Capture the cell that displays the provided text and extract its [x, y] central coordinate. 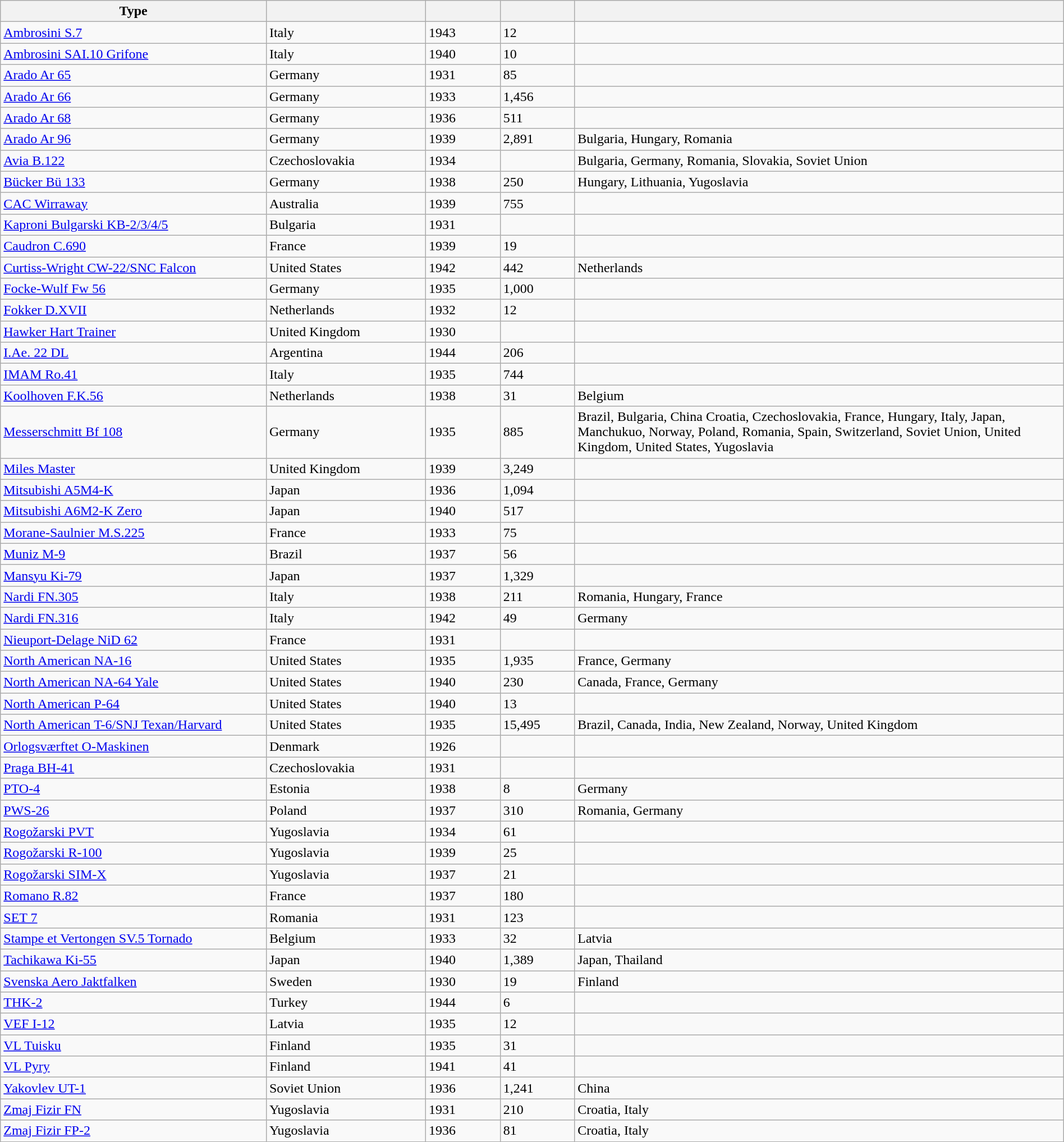
CAC Wirraway [134, 203]
Bulgaria [346, 224]
North American P-64 [134, 704]
I.Ae. 22 DL [134, 353]
744 [538, 374]
IMAM Ro.41 [134, 374]
France, Germany [819, 661]
61 [538, 832]
North American NA-64 Yale [134, 682]
1926 [464, 746]
Nieuport-Delage NiD 62 [134, 639]
Estonia [346, 789]
PTO-4 [134, 789]
Nardi FN.316 [134, 618]
15,495 [538, 725]
Bulgaria, Germany, Romania, Slovakia, Soviet Union [819, 160]
442 [538, 268]
75 [538, 533]
517 [538, 511]
Zmaj Fizir FP-2 [134, 1131]
Denmark [346, 746]
Bulgaria, Hungary, Romania [819, 139]
Orlogsværftet O-Maskinen [134, 746]
Svenska Aero Jaktfalken [134, 982]
Australia [346, 203]
210 [538, 1109]
250 [538, 182]
China [819, 1088]
49 [538, 618]
10 [538, 54]
Kaproni Bulgarski KB-2/3/4/5 [134, 224]
885 [538, 432]
1,935 [538, 661]
180 [538, 896]
Arado Ar 66 [134, 97]
56 [538, 554]
41 [538, 1067]
Mitsubishi A6M2-K Zero [134, 511]
Hawker Hart Trainer [134, 332]
Ambrosini S.7 [134, 33]
Mitsubishi A5M4-K [134, 490]
2,891 [538, 139]
North American T-6/SNJ Texan/Harvard [134, 725]
81 [538, 1131]
Romania, Hungary, France [819, 597]
THK-2 [134, 1003]
6 [538, 1003]
1,389 [538, 960]
Hungary, Lithuania, Yugoslavia [819, 182]
755 [538, 203]
VL Tuisku [134, 1045]
Avia B.122 [134, 160]
Rogožarski R-100 [134, 853]
Mansyu Ki-79 [134, 575]
85 [538, 75]
1,456 [538, 97]
32 [538, 938]
230 [538, 682]
Focke-Wulf Fw 56 [134, 289]
Japan, Thailand [819, 960]
Praga BH-41 [134, 768]
206 [538, 353]
Rogožarski SIM-X [134, 874]
Rogožarski PVT [134, 832]
1,094 [538, 490]
Arado Ar 65 [134, 75]
Caudron C.690 [134, 246]
1941 [464, 1067]
Arado Ar 68 [134, 118]
8 [538, 789]
Romano R.82 [134, 896]
25 [538, 853]
Stampe et Vertongen SV.5 Tornado [134, 938]
3,249 [538, 469]
Sweden [346, 982]
211 [538, 597]
Miles Master [134, 469]
Poland [346, 810]
1943 [464, 33]
Brazil [346, 554]
Fokker D.XVII [134, 310]
1,241 [538, 1088]
North American NA-16 [134, 661]
123 [538, 917]
Turkey [346, 1003]
Zmaj Fizir FN [134, 1109]
Morane-Saulnier M.S.225 [134, 533]
Nardi FN.305 [134, 597]
VL Pyry [134, 1067]
Brazil, Canada, India, New Zealand, Norway, United Kingdom [819, 725]
Bücker Bü 133 [134, 182]
SET 7 [134, 917]
Soviet Union [346, 1088]
Type [134, 11]
Canada, France, Germany [819, 682]
Curtiss-Wright CW-22/SNC Falcon [134, 268]
21 [538, 874]
Arado Ar 96 [134, 139]
310 [538, 810]
VEF I-12 [134, 1024]
Romania [346, 917]
Muniz M-9 [134, 554]
511 [538, 118]
Messerschmitt Bf 108 [134, 432]
Romania, Germany [819, 810]
1,329 [538, 575]
1932 [464, 310]
Koolhoven F.K.56 [134, 396]
Tachikawa Ki-55 [134, 960]
13 [538, 704]
PWS-26 [134, 810]
Argentina [346, 353]
1,000 [538, 289]
Yakovlev UT-1 [134, 1088]
Ambrosini SAI.10 Grifone [134, 54]
